Extract the [x, y] coordinate from the center of the cell holding the provided text.  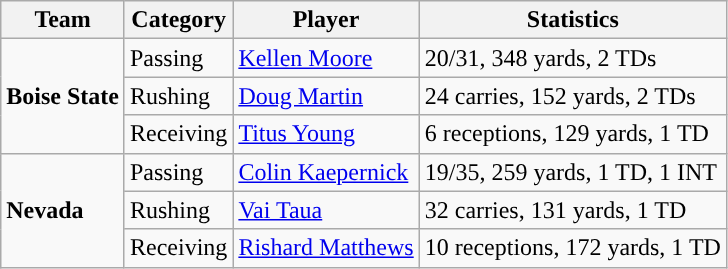
6 receptions, 129 yards, 1 TD [572, 134]
Kellen Moore [326, 58]
Boise State [63, 96]
Statistics [572, 20]
Nevada [63, 210]
Rishard Matthews [326, 248]
Colin Kaepernick [326, 172]
Team [63, 20]
Category [178, 20]
Vai Taua [326, 210]
Titus Young [326, 134]
20/31, 348 yards, 2 TDs [572, 58]
Doug Martin [326, 96]
Player [326, 20]
24 carries, 152 yards, 2 TDs [572, 96]
32 carries, 131 yards, 1 TD [572, 210]
19/35, 259 yards, 1 TD, 1 INT [572, 172]
10 receptions, 172 yards, 1 TD [572, 248]
